Determine the [X, Y] coordinate at the center of the cell enclosing the given text.  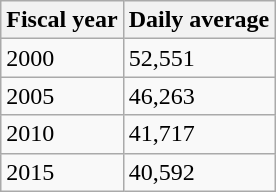
2005 [62, 96]
Daily average [199, 20]
2015 [62, 172]
46,263 [199, 96]
Fiscal year [62, 20]
2000 [62, 58]
2010 [62, 134]
40,592 [199, 172]
41,717 [199, 134]
52,551 [199, 58]
